From the cell containing the given text, extract its center point as (X, Y) coordinate. 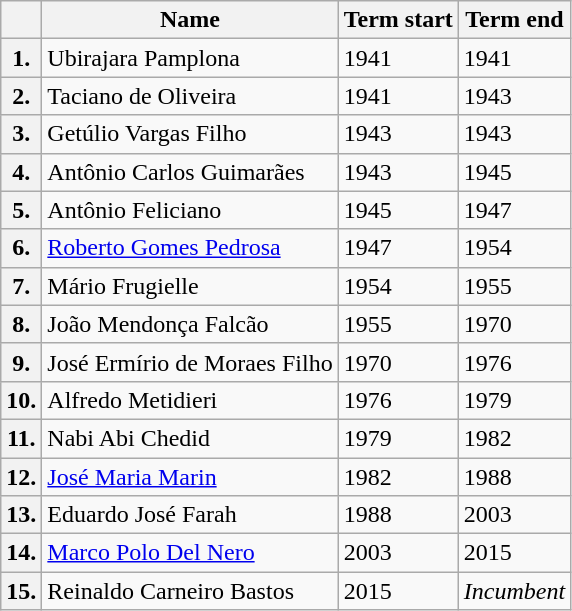
Eduardo José Farah (190, 515)
2. (22, 96)
15. (22, 591)
Reinaldo Carneiro Bastos (190, 591)
Antônio Carlos Guimarães (190, 172)
7. (22, 286)
13. (22, 515)
11. (22, 438)
Roberto Gomes Pedrosa (190, 248)
Ubirajara Pamplona (190, 58)
9. (22, 362)
6. (22, 248)
Getúlio Vargas Filho (190, 134)
João Mendonça Falcão (190, 324)
10. (22, 400)
14. (22, 553)
Term start (398, 20)
5. (22, 210)
José Maria Marin (190, 477)
José Ermírio de Moraes Filho (190, 362)
3. (22, 134)
Incumbent (514, 591)
Term end (514, 20)
8. (22, 324)
Mário Frugielle (190, 286)
Name (190, 20)
Antônio Feliciano (190, 210)
12. (22, 477)
Marco Polo Del Nero (190, 553)
Alfredo Metidieri (190, 400)
Nabi Abi Chedid (190, 438)
Taciano de Oliveira (190, 96)
4. (22, 172)
1. (22, 58)
